Pinpoint the cell where the given text exists, returning its [X, Y] midpoint coordinate. 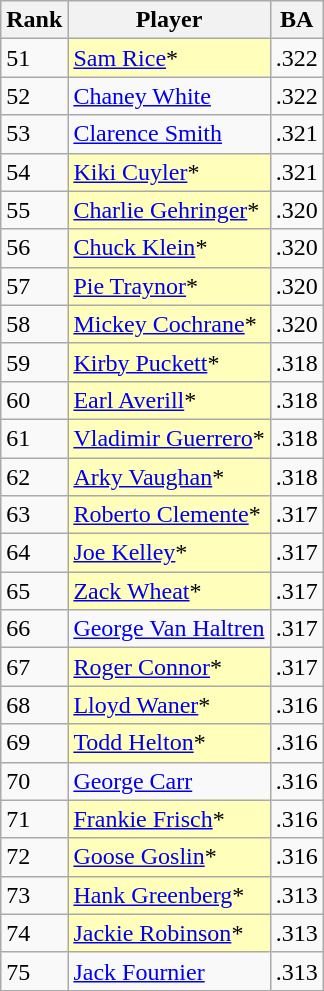
Player [169, 20]
73 [34, 895]
70 [34, 781]
64 [34, 553]
69 [34, 743]
Hank Greenberg* [169, 895]
Roberto Clemente* [169, 515]
Roger Connor* [169, 667]
59 [34, 362]
71 [34, 819]
58 [34, 324]
61 [34, 438]
Jackie Robinson* [169, 933]
65 [34, 591]
52 [34, 96]
Clarence Smith [169, 134]
Todd Helton* [169, 743]
72 [34, 857]
75 [34, 971]
Frankie Frisch* [169, 819]
Kiki Cuyler* [169, 172]
74 [34, 933]
60 [34, 400]
Chaney White [169, 96]
Goose Goslin* [169, 857]
Joe Kelley* [169, 553]
Rank [34, 20]
Pie Traynor* [169, 286]
62 [34, 477]
57 [34, 286]
George Carr [169, 781]
Earl Averill* [169, 400]
Mickey Cochrane* [169, 324]
51 [34, 58]
Zack Wheat* [169, 591]
Jack Fournier [169, 971]
Kirby Puckett* [169, 362]
George Van Haltren [169, 629]
67 [34, 667]
53 [34, 134]
Arky Vaughan* [169, 477]
Charlie Gehringer* [169, 210]
63 [34, 515]
BA [296, 20]
68 [34, 705]
Chuck Klein* [169, 248]
66 [34, 629]
55 [34, 210]
56 [34, 248]
54 [34, 172]
Lloyd Waner* [169, 705]
Sam Rice* [169, 58]
Vladimir Guerrero* [169, 438]
